From the cell containing the given text, extract its center point as [X, Y] coordinate. 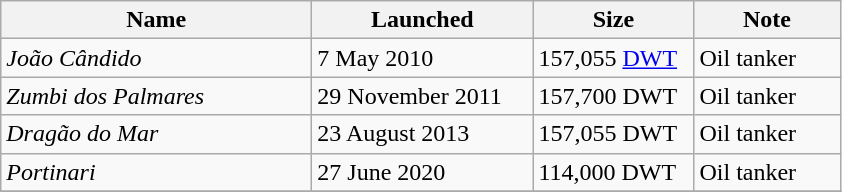
7 May 2010 [422, 58]
João Cândido [156, 58]
114,000 DWT [614, 172]
27 June 2020 [422, 172]
Launched [422, 20]
157,700 DWT [614, 96]
Note [767, 20]
Size [614, 20]
29 November 2011 [422, 96]
Name [156, 20]
Portinari [156, 172]
Zumbi dos Palmares [156, 96]
23 August 2013 [422, 134]
Dragão do Mar [156, 134]
